From the cell containing the given text, extract its center point as [X, Y] coordinate. 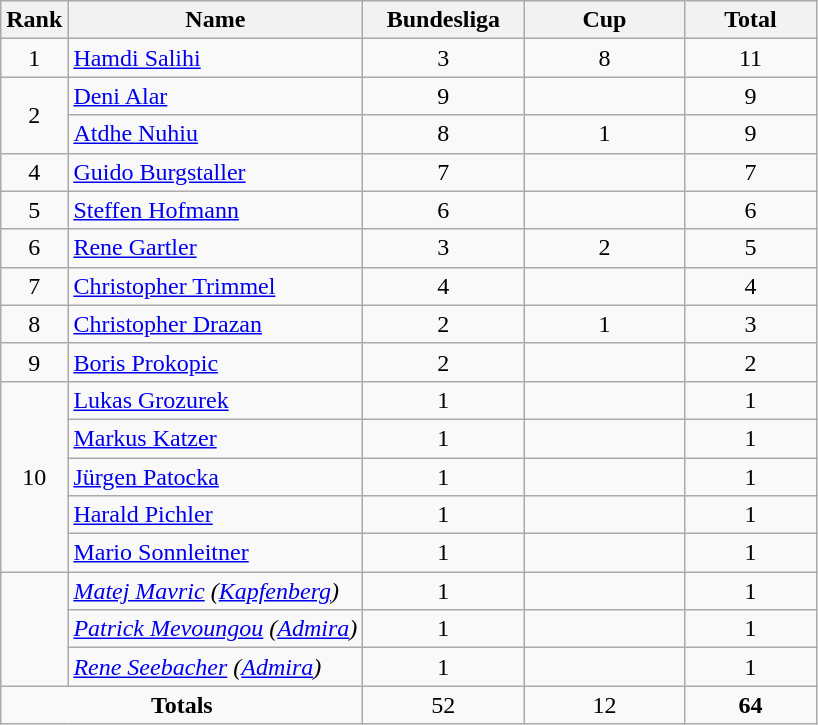
Harald Pichler [216, 515]
Markus Katzer [216, 438]
Bundesliga [444, 20]
Atdhe Nuhiu [216, 134]
11 [750, 58]
Patrick Mevoungou (Admira) [216, 629]
Name [216, 20]
Rene Seebacher (Admira) [216, 667]
10 [34, 476]
Rene Gartler [216, 248]
64 [750, 705]
12 [604, 705]
Christopher Trimmel [216, 286]
Jürgen Patocka [216, 477]
Mario Sonnleitner [216, 553]
52 [444, 705]
Christopher Drazan [216, 324]
Lukas Grozurek [216, 400]
Guido Burgstaller [216, 172]
Cup [604, 20]
Matej Mavric (Kapfenberg) [216, 591]
Totals [182, 705]
Boris Prokopic [216, 362]
Rank [34, 20]
Total [750, 20]
Steffen Hofmann [216, 210]
Deni Alar [216, 96]
Hamdi Salihi [216, 58]
